Determine the [x, y] coordinate at the center of the cell enclosing the given text.  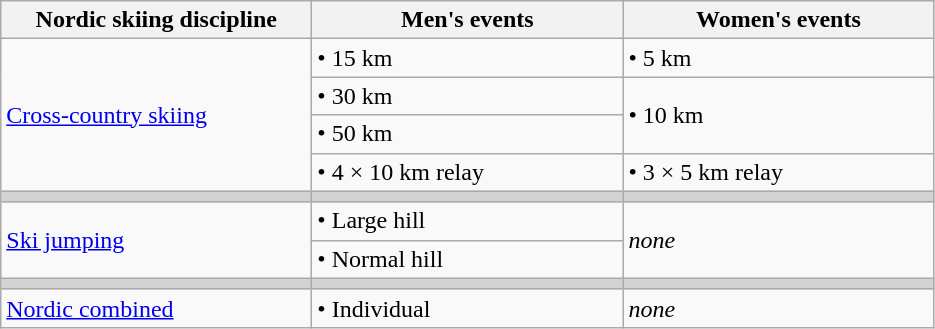
• 50 km [468, 134]
• 15 km [468, 58]
Men's events [468, 20]
• 5 km [778, 58]
• 3 × 5 km relay [778, 172]
• 30 km [468, 96]
Ski jumping [156, 240]
Nordic combined [156, 308]
• Individual [468, 308]
• 4 × 10 km relay [468, 172]
• Normal hill [468, 259]
• Large hill [468, 221]
Nordic skiing discipline [156, 20]
• 10 km [778, 115]
Women's events [778, 20]
Cross-country skiing [156, 115]
